Return the (X, Y) coordinate for the center point of the cell that contains the specified text.  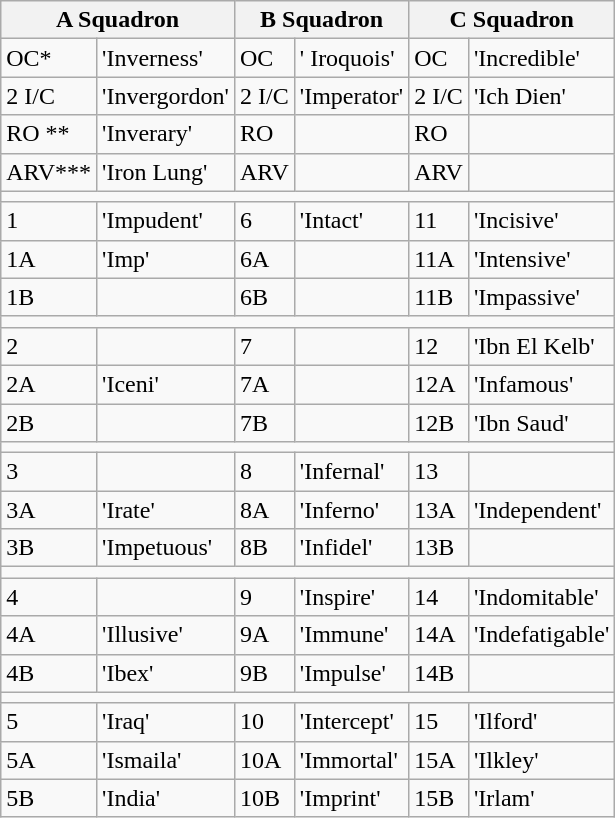
2A (49, 384)
'Infamous' (541, 384)
11B (439, 297)
8B (264, 548)
6A (264, 259)
'Ibn Saud' (541, 423)
'Infidel' (351, 548)
9 (264, 597)
10B (264, 798)
'Impassive' (541, 297)
13B (439, 548)
12A (439, 384)
'Indomitable' (541, 597)
1A (49, 259)
'Infernal' (351, 472)
1 (49, 221)
'Impulse' (351, 673)
3B (49, 548)
C Squadron (512, 20)
'Intact' (351, 221)
9B (264, 673)
'Iron Lung' (166, 172)
14 (439, 597)
5A (49, 760)
9A (264, 635)
'Intercept' (351, 722)
' Iroquois' (351, 58)
2 (49, 346)
'Ilford' (541, 722)
12 (439, 346)
15B (439, 798)
11 (439, 221)
ARV*** (49, 172)
4 (49, 597)
10 (264, 722)
13A (439, 510)
10A (264, 760)
'Invergordon' (166, 96)
'Incredible' (541, 58)
B Squadron (321, 20)
2B (49, 423)
6B (264, 297)
'Ismaila' (166, 760)
'Incisive' (541, 221)
'Impudent' (166, 221)
5 (49, 722)
'Immortal' (351, 760)
'Inferno' (351, 510)
12B (439, 423)
'Indefatigable' (541, 635)
'Irate' (166, 510)
A Squadron (118, 20)
'Ilkley' (541, 760)
7B (264, 423)
3A (49, 510)
15A (439, 760)
OC* (49, 58)
'Irlam' (541, 798)
7A (264, 384)
3 (49, 472)
'Imprint' (351, 798)
RO ** (49, 134)
15 (439, 722)
'Independent' (541, 510)
11A (439, 259)
'Inverary' (166, 134)
'Imp' (166, 259)
'Illusive' (166, 635)
8A (264, 510)
8 (264, 472)
1B (49, 297)
'Ibn El Kelb' (541, 346)
7 (264, 346)
4B (49, 673)
'India' (166, 798)
'Iraq' (166, 722)
'Imperator' (351, 96)
13 (439, 472)
'Ich Dien' (541, 96)
14A (439, 635)
'Inspire' (351, 597)
14B (439, 673)
'Inverness' (166, 58)
'Immune' (351, 635)
'Iceni' (166, 384)
'Ibex' (166, 673)
5B (49, 798)
4A (49, 635)
'Intensive' (541, 259)
6 (264, 221)
'Impetuous' (166, 548)
